Detect which cell encompasses the target text, then output its [X, Y] center coordinate. 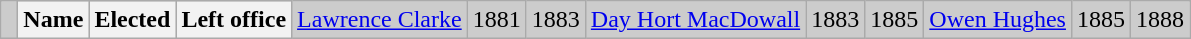
Elected [132, 20]
Day Hort MacDowall [695, 20]
1881 [496, 20]
Left office [234, 20]
1888 [1160, 20]
Owen Hughes [998, 20]
Lawrence Clarke [380, 20]
Name [54, 20]
